Extract the [X, Y] coordinate from the center of the cell holding the provided text.  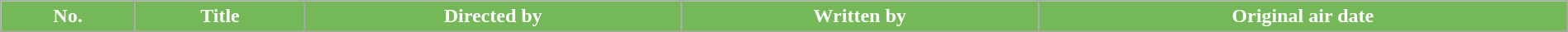
Directed by [493, 16]
Title [220, 16]
Written by [860, 16]
No. [68, 16]
Original air date [1303, 16]
